Return the (x, y) coordinate for the center point of the cell that contains the specified text.  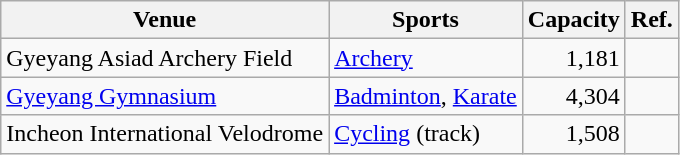
Sports (426, 20)
1,181 (574, 58)
1,508 (574, 134)
Cycling (track) (426, 134)
Badminton, Karate (426, 96)
Gyeyang Gymnasium (165, 96)
Ref. (652, 20)
Archery (426, 58)
4,304 (574, 96)
Capacity (574, 20)
Incheon International Velodrome (165, 134)
Venue (165, 20)
Gyeyang Asiad Archery Field (165, 58)
